Scan for the cell matching the given text and deliver its [x, y] coordinate at center. 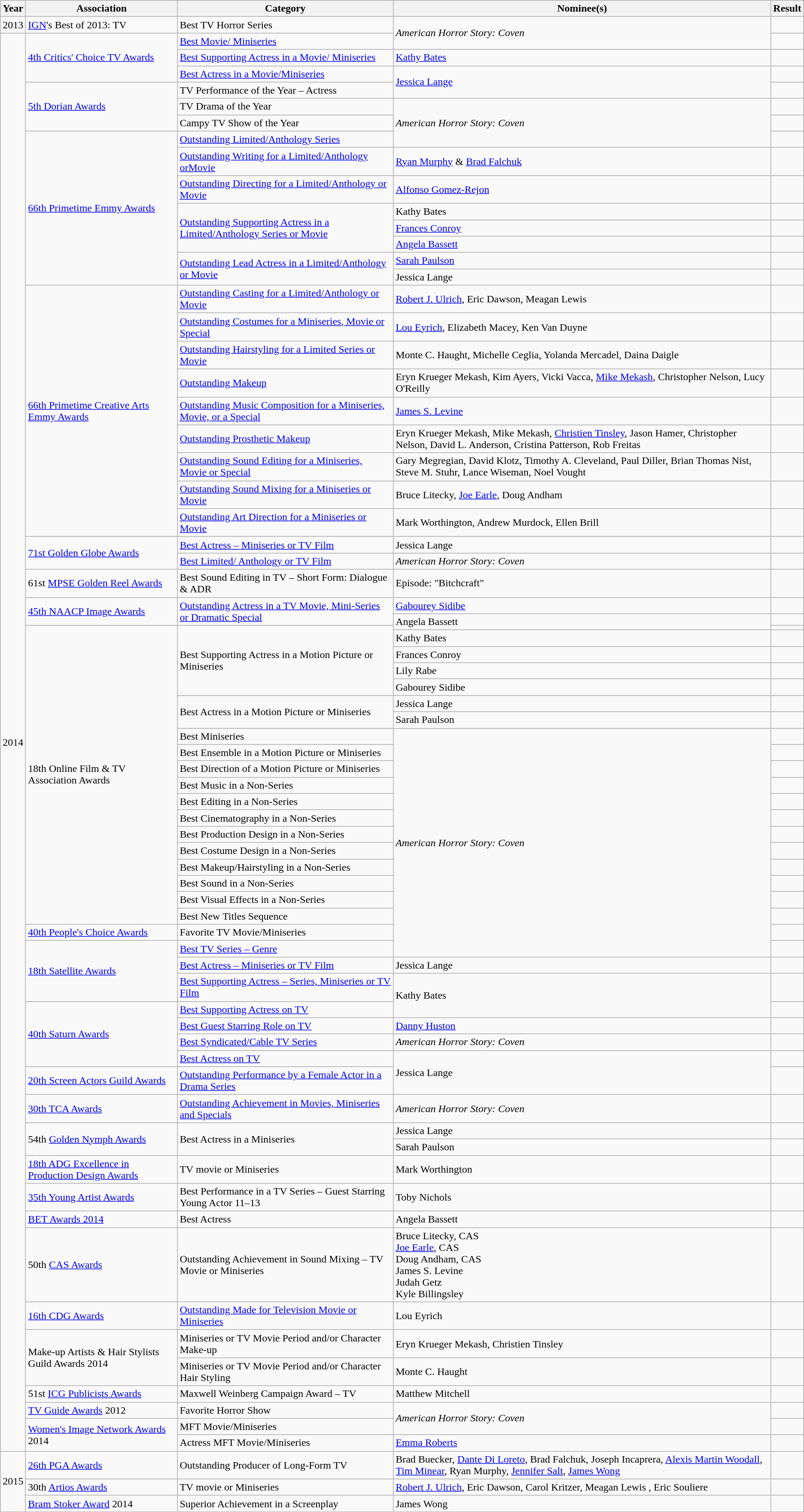
Bram Stoker Award 2014 [101, 1503]
Result [787, 9]
Miniseries or TV Movie Period and/or Character Hair Styling [285, 1372]
Best Music in a Non-Series [285, 785]
40th People's Choice Awards [101, 933]
MFT Movie/Miniseries [285, 1427]
Outstanding Writing for a Limited/Anthology orMovie [285, 162]
20th Screen Actors Guild Awards [101, 1081]
35th Young Artist Awards [101, 1198]
Outstanding Sound Editing for a Miniseries, Movie or Special [285, 466]
5th Dorian Awards [101, 107]
Episode: "Bitchcraft" [582, 583]
Lou Eyrich [582, 1316]
Best TV Series – Genre [285, 949]
James S. Levine [582, 411]
2013 [13, 25]
Women's Image Network Awards 2014 [101, 1435]
18th Online Film & TV Association Awards [101, 775]
66th Primetime Creative Arts Emmy Awards [101, 411]
Lily Rabe [582, 671]
Mark Worthington, Andrew Murdock, Ellen Brill [582, 522]
Best TV Horror Series [285, 25]
Bruce Litecky, Joe Earle, Doug Andham [582, 495]
Best Ensemble in a Motion Picture or Miniseries [285, 753]
71st Golden Globe Awards [101, 553]
Outstanding Supporting Actress in a Limited/Anthology Series or Movie [285, 228]
Best Visual Effects in a Non-Series [285, 900]
2014 [13, 742]
Bruce Litecky, CAS Joe Earle, CAS Doug Andham, CAS James S. Levine Judah Getz Kyle Billingsley [582, 1265]
Best Actress in a Movie/Miniseries [285, 74]
Monte C. Haught, Michelle Ceglia, Yolanda Mercadel, Daina Daigle [582, 355]
30th Artios Awards [101, 1487]
Favorite TV Movie/Miniseries [285, 933]
Best Direction of a Motion Picture or Miniseries [285, 769]
Eryn Krueger Mekash, Christien Tinsley [582, 1344]
IGN's Best of 2013: TV [101, 25]
Outstanding Limited/Anthology Series [285, 139]
BET Awards 2014 [101, 1219]
Best Actress [285, 1219]
54th Golden Nymph Awards [101, 1139]
50th CAS Awards [101, 1265]
18th Satellite Awards [101, 971]
Year [13, 9]
Lou Eyrich, Elizabeth Macey, Ken Van Duyne [582, 327]
40th Saturn Awards [101, 1034]
Outstanding Costumes for a Miniseries, Movie or Special [285, 327]
66th Primetime Emmy Awards [101, 208]
16th CDG Awards [101, 1316]
Outstanding Actress in a TV Movie, Mini-Series or Dramatic Special [285, 611]
Outstanding Casting for a Limited/Anthology or Movie [285, 299]
TV Performance of the Year – Actress [285, 90]
2015 [13, 1481]
Best Syndicated/Cable TV Series [285, 1042]
Best Movie/ Miniseries [285, 41]
Best Miniseries [285, 736]
Outstanding Lead Actress in a Limited/Anthology or Movie [285, 269]
Make-up Artists & Hair Stylists Guild Awards 2014 [101, 1358]
Outstanding Directing for a Limited/Anthology or Movie [285, 189]
Toby Nichols [582, 1198]
Monte C. Haught [582, 1372]
Best Supporting Actress in a Movie/ Miniseries [285, 58]
Eryn Krueger Mekash, Kim Ayers, Vicki Vacca, Mike Mekash, Christopher Nelson, Lucy O'Reilly [582, 383]
Outstanding Sound Mixing for a Miniseries or Movie [285, 495]
Outstanding Performance by a Female Actor in a Drama Series [285, 1081]
Best Supporting Actress – Series, Miniseries or TV Film [285, 987]
30th TCA Awards [101, 1108]
Best Production Design in a Non-Series [285, 834]
Campy TV Show of the Year [285, 123]
Outstanding Achievement in Sound Mixing – TV Movie or Miniseries [285, 1265]
Best Costume Design in a Non-Series [285, 850]
Outstanding Makeup [285, 383]
Robert J. Ulrich, Eric Dawson, Meagan Lewis [582, 299]
Best Supporting Actress in a Motion Picture or Miniseries [285, 661]
Matthew Mitchell [582, 1394]
Best Guest Starring Role on TV [285, 1026]
Gary Megregian, David Klotz, Timothy A. Cleveland, Paul Diller, Brian Thomas Nist, Steve M. Stuhr, Lance Wiseman, Noel Vought [582, 466]
Outstanding Art Direction for a Miniseries or Movie [285, 522]
Outstanding Hairstyling for a Limited Series or Movie [285, 355]
26th PGA Awards [101, 1465]
TV Guide Awards 2012 [101, 1410]
Category [285, 9]
Eryn Krueger Mekash, Mike Mekash, Christien Tinsley, Jason Hamer, Christopher Nelson, David L. Anderson, Cristina Patterson, Rob Freitas [582, 439]
Nominee(s) [582, 9]
18th ADG Excellence in Production Design Awards [101, 1169]
Emma Roberts [582, 1443]
Mark Worthington [582, 1169]
Best Editing in a Non-Series [285, 802]
Best Performance in a TV Series – Guest Starring Young Actor 11–13 [285, 1198]
Best Limited/ Anthology or TV Film [285, 561]
61st MPSE Golden Reel Awards [101, 583]
Best Sound in a Non-Series [285, 884]
TV Drama of the Year [285, 107]
James Wong [582, 1503]
Superior Achievement in a Screenplay [285, 1503]
Best Actress on TV [285, 1058]
Ryan Murphy & Brad Falchuk [582, 162]
Best Sound Editing in TV – Short Form: Dialogue & ADR [285, 583]
4th Critics' Choice TV Awards [101, 58]
Outstanding Made for Television Movie or Miniseries [285, 1316]
45th NAACP Image Awards [101, 611]
Outstanding Producer of Long-Form TV [285, 1465]
Outstanding Achievement in Movies, Miniseries and Specials [285, 1108]
Brad Buecker, Dante Di Loreto, Brad Falchuk, Joseph Incaprera, Alexis Martin Woodall, Tim Minear, Ryan Murphy, Jennifer Salt, James Wong [582, 1465]
Best Actress in a Miniseries [285, 1139]
Robert J. Ulrich, Eric Dawson, Carol Kritzer, Meagan Lewis , Eric Souliere [582, 1487]
Best New Titles Sequence [285, 916]
Miniseries or TV Movie Period and/or Character Make-up [285, 1344]
Maxwell Weinberg Campaign Award – TV [285, 1394]
Actress MFT Movie/Miniseries [285, 1443]
Association [101, 9]
Best Cinematography in a Non-Series [285, 818]
Danny Huston [582, 1026]
Best Supporting Actress on TV [285, 1009]
Best Actress in a Motion Picture or Miniseries [285, 712]
Alfonso Gomez-Rejon [582, 189]
Outstanding Prosthetic Makeup [285, 439]
Outstanding Music Composition for a Miniseries, Movie, or a Special [285, 411]
Favorite Horror Show [285, 1410]
51st ICG Publicists Awards [101, 1394]
Best Makeup/Hairstyling in a Non-Series [285, 867]
